Extract the (X, Y) coordinate from the center of the cell holding the provided text.  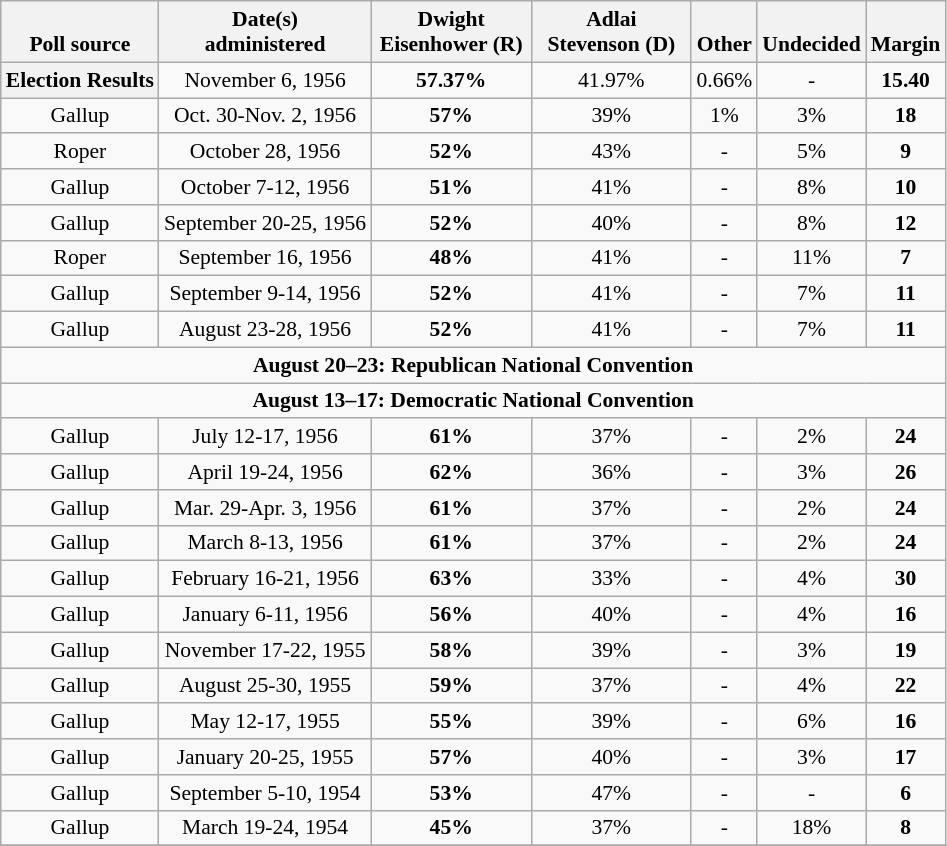
6 (906, 793)
47% (611, 793)
May 12-17, 1955 (265, 722)
59% (451, 686)
1% (724, 116)
19 (906, 650)
January 6-11, 1956 (265, 615)
September 16, 1956 (265, 258)
AdlaiStevenson (D) (611, 32)
48% (451, 258)
11% (811, 258)
26 (906, 472)
9 (906, 152)
43% (611, 152)
36% (611, 472)
September 20-25, 1956 (265, 223)
March 19-24, 1954 (265, 828)
58% (451, 650)
18% (811, 828)
33% (611, 579)
57.37% (451, 80)
63% (451, 579)
18 (906, 116)
April 19-24, 1956 (265, 472)
51% (451, 187)
62% (451, 472)
7 (906, 258)
March 8-13, 1956 (265, 543)
August 25-30, 1955 (265, 686)
12 (906, 223)
July 12-17, 1956 (265, 437)
Mar. 29-Apr. 3, 1956 (265, 508)
30 (906, 579)
October 7-12, 1956 (265, 187)
53% (451, 793)
September 9-14, 1956 (265, 294)
August 20–23: Republican National Convention (474, 365)
56% (451, 615)
Poll source (80, 32)
Margin (906, 32)
November 17-22, 1955 (265, 650)
November 6, 1956 (265, 80)
February 16-21, 1956 (265, 579)
August 13–17: Democratic National Convention (474, 401)
55% (451, 722)
22 (906, 686)
Undecided (811, 32)
Other (724, 32)
January 20-25, 1955 (265, 757)
October 28, 1956 (265, 152)
DwightEisenhower (R) (451, 32)
Date(s)administered (265, 32)
Election Results (80, 80)
0.66% (724, 80)
41.97% (611, 80)
6% (811, 722)
August 23-28, 1956 (265, 330)
September 5-10, 1954 (265, 793)
15.40 (906, 80)
5% (811, 152)
10 (906, 187)
17 (906, 757)
45% (451, 828)
8 (906, 828)
Oct. 30-Nov. 2, 1956 (265, 116)
